Output the (X, Y) coordinate of the center of the cell containing the given text.  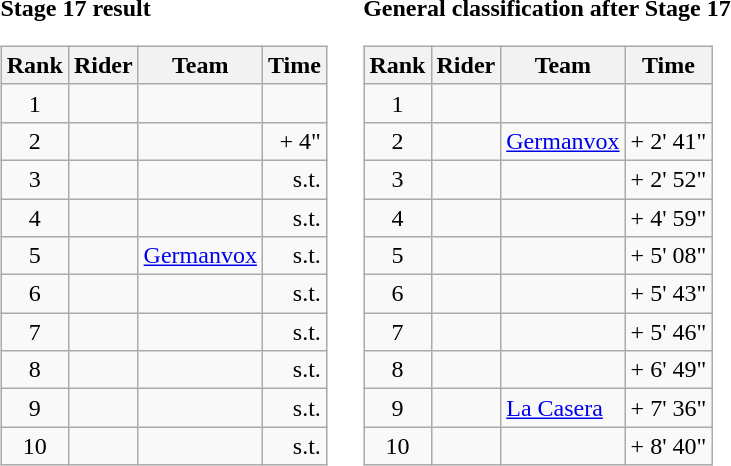
+ 2' 52" (668, 179)
La Casera (563, 408)
+ 6' 49" (668, 370)
+ 8' 40" (668, 446)
+ 5' 08" (668, 256)
+ 5' 43" (668, 294)
+ 7' 36" (668, 408)
+ 5' 46" (668, 332)
+ 4' 59" (668, 217)
+ 4" (294, 141)
+ 2' 41" (668, 141)
